Scan for the cell matching the given text and deliver its [X, Y] coordinate at center. 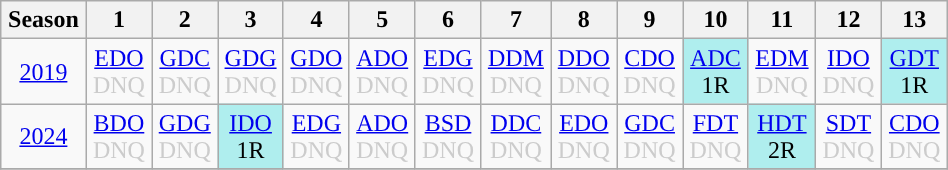
4 [316, 20]
IDO1R [251, 136]
6 [448, 20]
3 [251, 20]
BSDDNQ [448, 136]
9 [650, 20]
8 [584, 20]
DDMDNQ [516, 72]
5 [382, 20]
IDODNQ [849, 72]
1 [119, 20]
FDTDNQ [716, 136]
11 [782, 20]
Season [44, 20]
GDODNQ [316, 72]
HDT2R [782, 136]
SDTDNQ [849, 136]
13 [914, 20]
BDODNQ [119, 136]
12 [849, 20]
EDMDNQ [782, 72]
2024 [44, 136]
10 [716, 20]
ADC1R [716, 72]
2 [185, 20]
GDT1R [914, 72]
2019 [44, 72]
DDCDNQ [516, 136]
7 [516, 20]
DDODNQ [584, 72]
